For the text-containing cell, return its midpoint in [x, y] coordinate format. 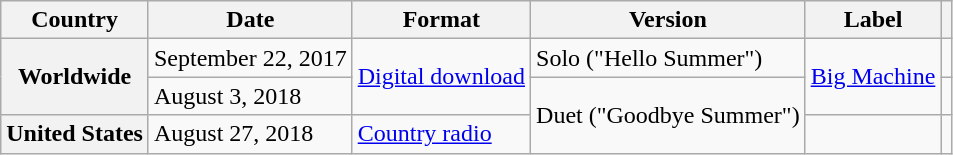
Version [668, 20]
August 3, 2018 [250, 96]
August 27, 2018 [250, 134]
Date [250, 20]
Worldwide [75, 77]
Country radio [441, 134]
Country [75, 20]
September 22, 2017 [250, 58]
Solo ("Hello Summer") [668, 58]
Digital download [441, 77]
United States [75, 134]
Format [441, 20]
Duet ("Goodbye Summer") [668, 115]
Label [873, 20]
Big Machine [873, 77]
